Capture the cell that displays the provided text and extract its [x, y] central coordinate. 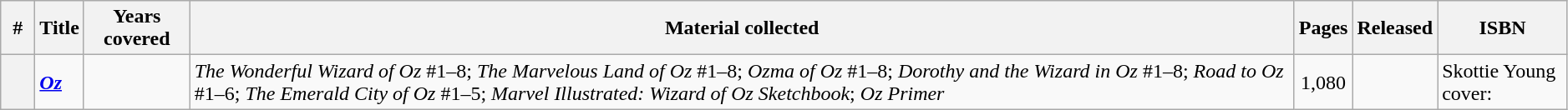
Released [1395, 28]
Title [60, 28]
# [18, 28]
ISBN [1503, 28]
1,080 [1323, 82]
Years covered [137, 28]
Oz [60, 82]
Material collected [742, 28]
Pages [1323, 28]
Skottie Young cover: [1503, 82]
